Pinpoint the cell where the given text exists, returning its [x, y] midpoint coordinate. 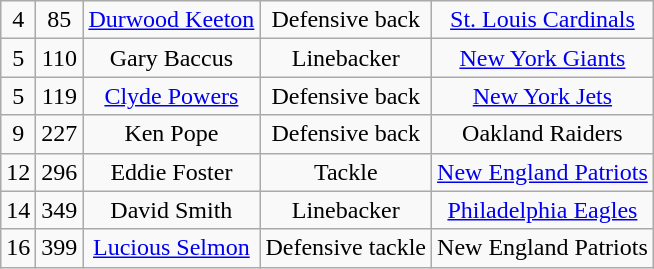
227 [60, 134]
349 [60, 210]
Lucious Selmon [172, 248]
119 [60, 96]
Philadelphia Eagles [543, 210]
14 [18, 210]
Eddie Foster [172, 172]
85 [60, 20]
Ken Pope [172, 134]
New York Giants [543, 58]
New York Jets [543, 96]
4 [18, 20]
9 [18, 134]
296 [60, 172]
399 [60, 248]
Clyde Powers [172, 96]
12 [18, 172]
16 [18, 248]
Gary Baccus [172, 58]
110 [60, 58]
Oakland Raiders [543, 134]
David Smith [172, 210]
Defensive tackle [346, 248]
St. Louis Cardinals [543, 20]
Tackle [346, 172]
Durwood Keeton [172, 20]
